Capture the cell that displays the provided text and extract its (x, y) central coordinate. 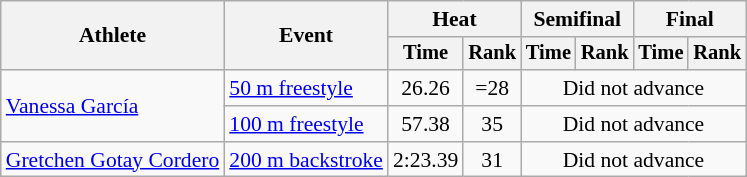
57.38 (426, 124)
Vanessa García (113, 106)
Semifinal (577, 19)
50 m freestyle (306, 88)
=28 (492, 88)
Final (689, 19)
Event (306, 36)
Heat (454, 19)
35 (492, 124)
26.26 (426, 88)
100 m freestyle (306, 124)
Athlete (113, 36)
